Locate the cell with the specified text and output its [x, y] center coordinate. 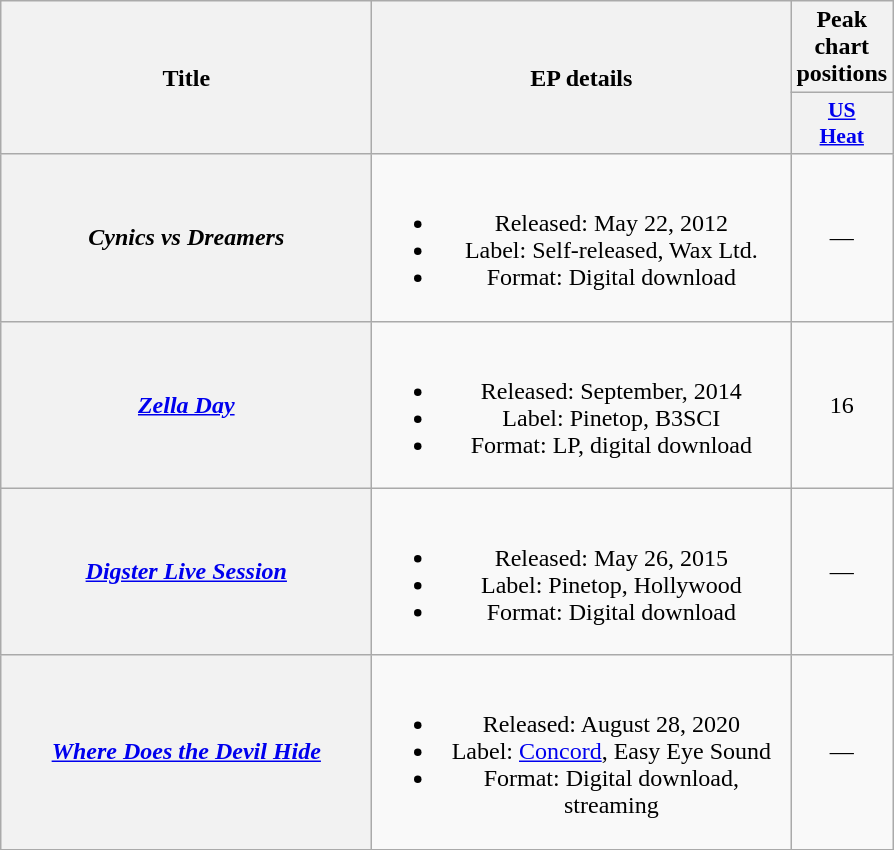
Title [186, 78]
Released: September, 2014Label: Pinetop, B3SCIFormat: LP, digital download [582, 404]
Zella Day [186, 404]
USHeat [842, 124]
16 [842, 404]
Cynics vs Dreamers [186, 238]
Where Does the Devil Hide [186, 752]
Released: August 28, 2020Label: Concord, Easy Eye SoundFormat: Digital download, streaming [582, 752]
Digster Live Session [186, 572]
Peak chart positions [842, 47]
Released: May 22, 2012Label: Self-released, Wax Ltd.Format: Digital download [582, 238]
Released: May 26, 2015Label: Pinetop, HollywoodFormat: Digital download [582, 572]
EP details [582, 78]
